Capture the cell that displays the provided text and extract its [x, y] central coordinate. 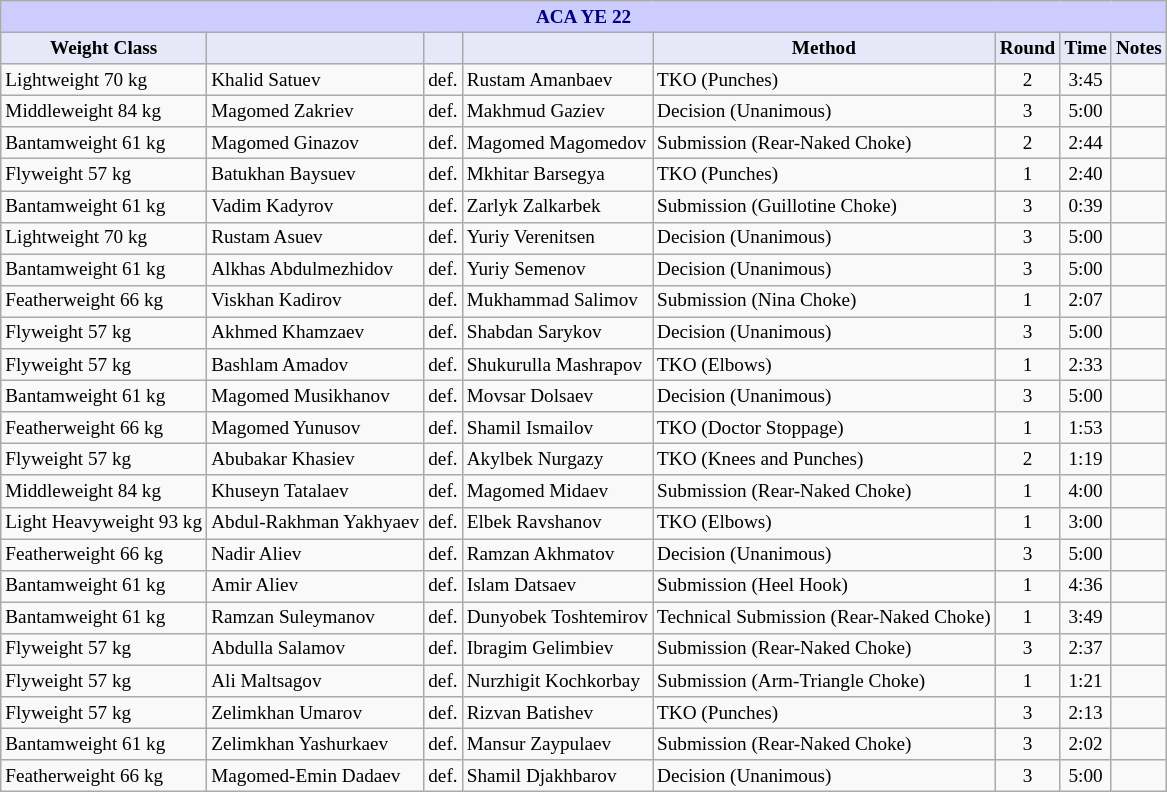
Rustam Amanbaev [557, 80]
Ibragim Gelimbiev [557, 649]
Khuseyn Tatalaev [316, 491]
Technical Submission (Rear-Naked Choke) [824, 618]
Akhmed Khamzaev [316, 333]
Nurzhigit Kochkorbay [557, 681]
Zelimkhan Umarov [316, 713]
TKO (Knees and Punches) [824, 460]
Abdul-Rakhman Yakhyaev [316, 523]
4:00 [1086, 491]
Submission (Heel Hook) [824, 586]
2:07 [1086, 301]
Batukhan Baysuev [316, 175]
Light Heavyweight 93 kg [104, 523]
3:00 [1086, 523]
Shukurulla Mashrapov [557, 365]
Magomed Midaev [557, 491]
2:40 [1086, 175]
Shamil Ismailov [557, 428]
Alkhas Abdulmezhidov [316, 270]
Magomed Zakriev [316, 111]
3:45 [1086, 80]
2:33 [1086, 365]
Ramzan Akhmatov [557, 554]
Bashlam Amadov [316, 365]
Magomed-Emin Dadaev [316, 776]
4:36 [1086, 586]
2:13 [1086, 713]
Magomed Magomedov [557, 143]
Rizvan Batishev [557, 713]
Magomed Ginazov [316, 143]
Shabdan Sarykov [557, 333]
Yuriy Verenitsen [557, 238]
1:53 [1086, 428]
Time [1086, 48]
Shamil Djakhbarov [557, 776]
Mansur Zaypulaev [557, 744]
Zelimkhan Yashurkaev [316, 744]
Dunyobek Toshtemirov [557, 618]
Abubakar Khasiev [316, 460]
Mkhitar Barsegya [557, 175]
Notes [1138, 48]
Rustam Asuev [316, 238]
3:49 [1086, 618]
Islam Datsaev [557, 586]
Ali Maltsagov [316, 681]
Magomed Musikhanov [316, 396]
Zarlyk Zalkarbek [557, 206]
Nadir Aliev [316, 554]
0:39 [1086, 206]
ACA YE 22 [584, 17]
Round [1028, 48]
Vadim Kadyrov [316, 206]
Akylbek Nurgazy [557, 460]
2:44 [1086, 143]
Magomed Yunusov [316, 428]
1:19 [1086, 460]
TKO (Doctor Stoppage) [824, 428]
Submission (Guillotine Choke) [824, 206]
Abdulla Salamov [316, 649]
Submission (Nina Choke) [824, 301]
Weight Class [104, 48]
Elbek Ravshanov [557, 523]
Ramzan Suleymanov [316, 618]
2:37 [1086, 649]
Method [824, 48]
Viskhan Kadirov [316, 301]
Khalid Satuev [316, 80]
Submission (Arm-Triangle Choke) [824, 681]
Amir Aliev [316, 586]
Mukhammad Salimov [557, 301]
Movsar Dolsaev [557, 396]
2:02 [1086, 744]
1:21 [1086, 681]
Makhmud Gaziev [557, 111]
Yuriy Semenov [557, 270]
